Locate the cell with the specified text and output its [x, y] center coordinate. 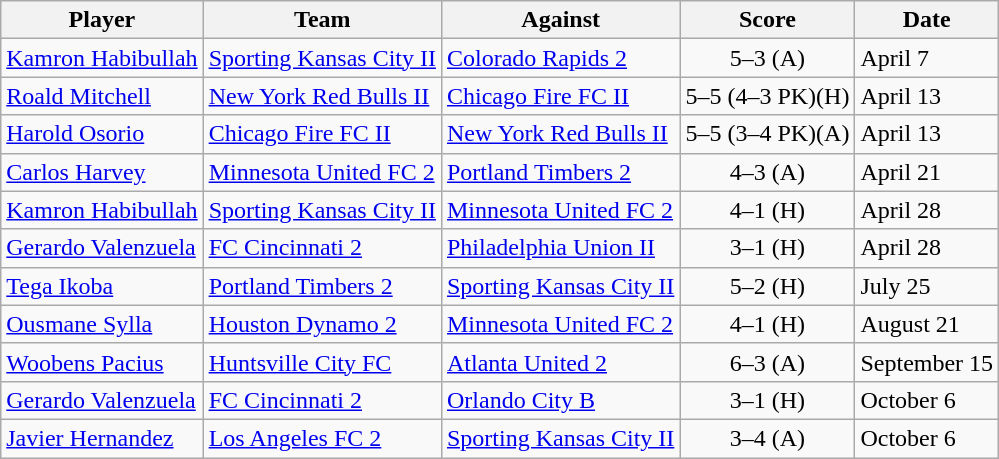
Date [927, 20]
Houston Dynamo 2 [322, 324]
Carlos Harvey [102, 172]
April 21 [927, 172]
Against [560, 20]
Roald Mitchell [102, 96]
3–4 (A) [768, 438]
Player [102, 20]
Colorado Rapids 2 [560, 58]
Orlando City B [560, 400]
September 15 [927, 362]
Philadelphia Union II [560, 248]
Woobens Pacius [102, 362]
July 25 [927, 286]
Harold Osorio [102, 134]
August 21 [927, 324]
5–5 (3–4 PK)(A) [768, 134]
4–3 (A) [768, 172]
5–2 (H) [768, 286]
6–3 (A) [768, 362]
Team [322, 20]
Tega Ikoba [102, 286]
April 7 [927, 58]
5–3 (A) [768, 58]
Los Angeles FC 2 [322, 438]
Javier Hernandez [102, 438]
Atlanta United 2 [560, 362]
Ousmane Sylla [102, 324]
Huntsville City FC [322, 362]
5–5 (4–3 PK)(H) [768, 96]
Score [768, 20]
